Return [x, y] of the center of cell containing provided text 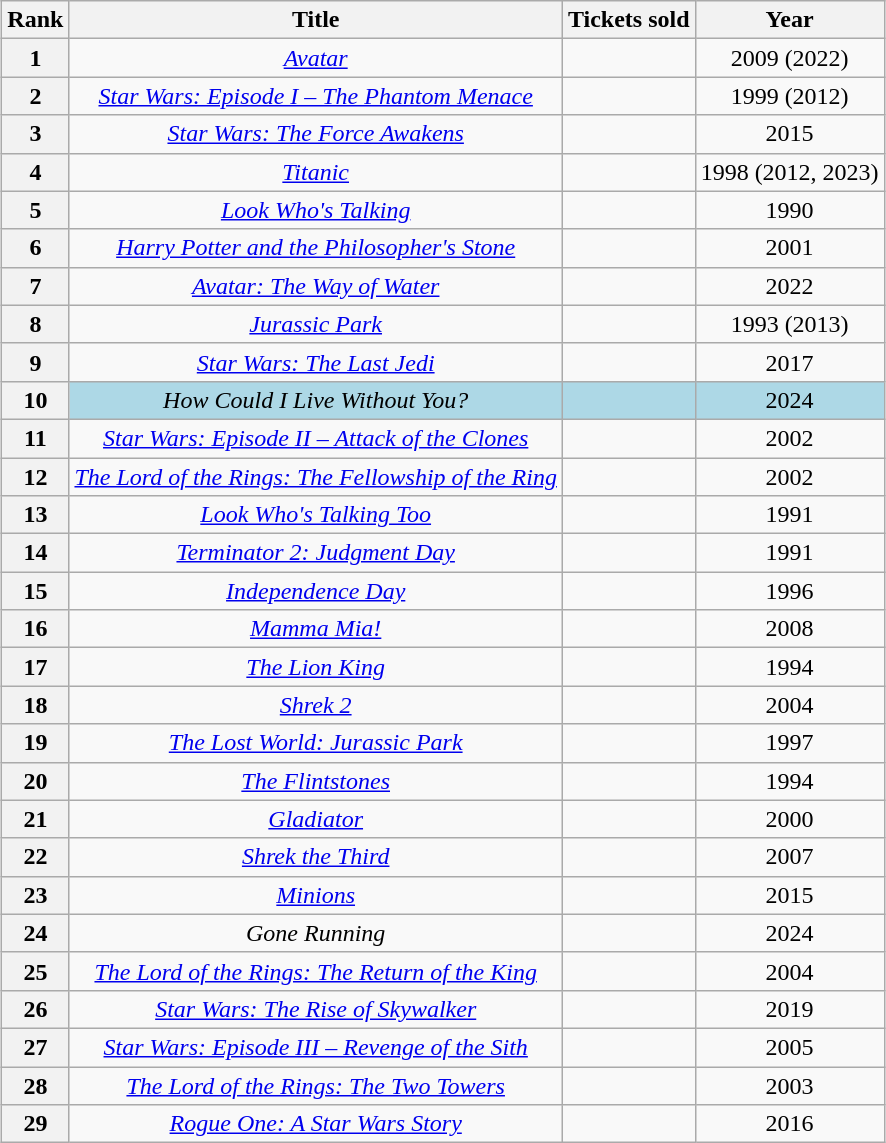
22 [36, 857]
16 [36, 629]
Minions [316, 895]
11 [36, 438]
12 [36, 477]
Tickets sold [628, 20]
23 [36, 895]
27 [36, 1047]
Star Wars: The Rise of Skywalker [316, 1009]
Shrek the Third [316, 857]
The Lord of the Rings: The Return of the King [316, 971]
Gladiator [316, 819]
The Lord of the Rings: The Fellowship of the Ring [316, 477]
2019 [790, 1009]
Year [790, 20]
1993 (2013) [790, 324]
Mamma Mia! [316, 629]
18 [36, 705]
Rogue One: A Star Wars Story [316, 1124]
1 [36, 58]
1999 (2012) [790, 96]
Rank [36, 20]
7 [36, 286]
2017 [790, 362]
2005 [790, 1047]
2000 [790, 819]
2 [36, 96]
25 [36, 971]
Star Wars: The Last Jedi [316, 362]
8 [36, 324]
2007 [790, 857]
20 [36, 781]
13 [36, 515]
Avatar [316, 58]
4 [36, 172]
Star Wars: Episode II – Attack of the Clones [316, 438]
Star Wars: The Force Awakens [316, 134]
2009 (2022) [790, 58]
Look Who's Talking Too [316, 515]
29 [36, 1124]
1998 (2012, 2023) [790, 172]
Title [316, 20]
Titanic [316, 172]
24 [36, 933]
3 [36, 134]
Harry Potter and the Philosopher's Stone [316, 248]
How Could I Live Without You? [316, 400]
19 [36, 743]
15 [36, 591]
1996 [790, 591]
The Lord of the Rings: The Two Towers [316, 1085]
28 [36, 1085]
21 [36, 819]
1990 [790, 210]
Star Wars: Episode III – Revenge of the Sith [316, 1047]
Independence Day [316, 591]
6 [36, 248]
Look Who's Talking [316, 210]
17 [36, 667]
Terminator 2: Judgment Day [316, 553]
2016 [790, 1124]
9 [36, 362]
Avatar: The Way of Water [316, 286]
Star Wars: Episode I – The Phantom Menace [316, 96]
2022 [790, 286]
2003 [790, 1085]
1997 [790, 743]
The Flintstones [316, 781]
2001 [790, 248]
2008 [790, 629]
Shrek 2 [316, 705]
26 [36, 1009]
Gone Running [316, 933]
14 [36, 553]
10 [36, 400]
The Lost World: Jurassic Park [316, 743]
Jurassic Park [316, 324]
The Lion King [316, 667]
5 [36, 210]
